Capture the cell that displays the provided text and extract its [x, y] central coordinate. 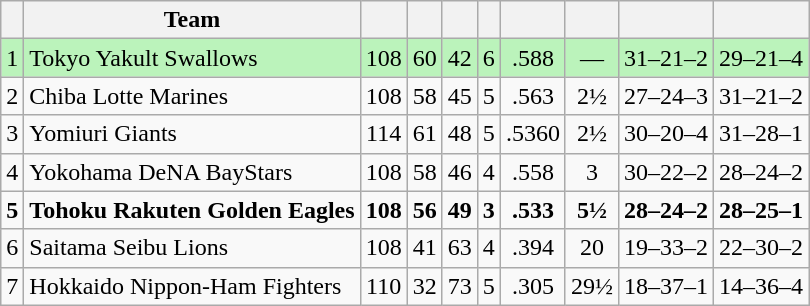
.563 [532, 96]
Yomiuri Giants [192, 134]
29½ [592, 286]
28–25–1 [762, 210]
5½ [592, 210]
Saitama Seibu Lions [192, 248]
Tokyo Yakult Swallows [192, 58]
Hokkaido Nippon-Ham Fighters [192, 286]
22–30–2 [762, 248]
— [592, 58]
.588 [532, 58]
73 [460, 286]
56 [424, 210]
Yokohama DeNA BayStars [192, 172]
31–28–1 [762, 134]
.558 [532, 172]
61 [424, 134]
Team [192, 20]
48 [460, 134]
60 [424, 58]
45 [460, 96]
1 [12, 58]
32 [424, 286]
19–33–2 [666, 248]
41 [424, 248]
42 [460, 58]
Chiba Lotte Marines [192, 96]
.305 [532, 286]
18–37–1 [666, 286]
63 [460, 248]
114 [384, 134]
30–22–2 [666, 172]
14–36–4 [762, 286]
.5360 [532, 134]
49 [460, 210]
20 [592, 248]
.533 [532, 210]
27–24–3 [666, 96]
30–20–4 [666, 134]
29–21–4 [762, 58]
46 [460, 172]
110 [384, 286]
Tohoku Rakuten Golden Eagles [192, 210]
2 [12, 96]
7 [12, 286]
.394 [532, 248]
